Scan for the cell matching the given text and deliver its (X, Y) coordinate at center. 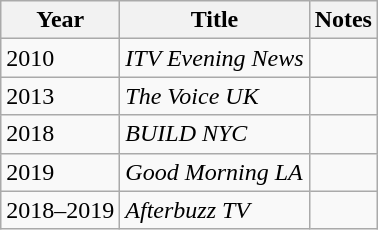
ITV Evening News (214, 58)
BUILD NYC (214, 134)
Year (60, 20)
2018–2019 (60, 210)
2010 (60, 58)
2019 (60, 172)
The Voice UK (214, 96)
2018 (60, 134)
2013 (60, 96)
Afterbuzz TV (214, 210)
Title (214, 20)
Notes (343, 20)
Good Morning LA (214, 172)
